Return [X, Y] of the center of cell containing provided text 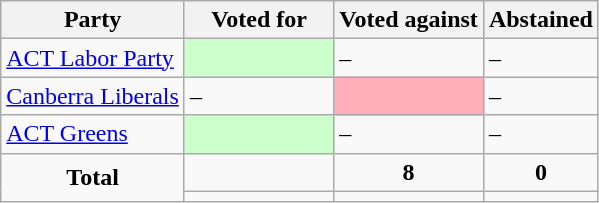
8 [409, 172]
ACT Labor Party [93, 58]
Voted for [258, 20]
Abstained [540, 20]
0 [540, 172]
Voted against [409, 20]
Total [93, 178]
ACT Greens [93, 134]
Canberra Liberals [93, 96]
Party [93, 20]
